Output the (x, y) coordinate of the center of the cell containing the given text.  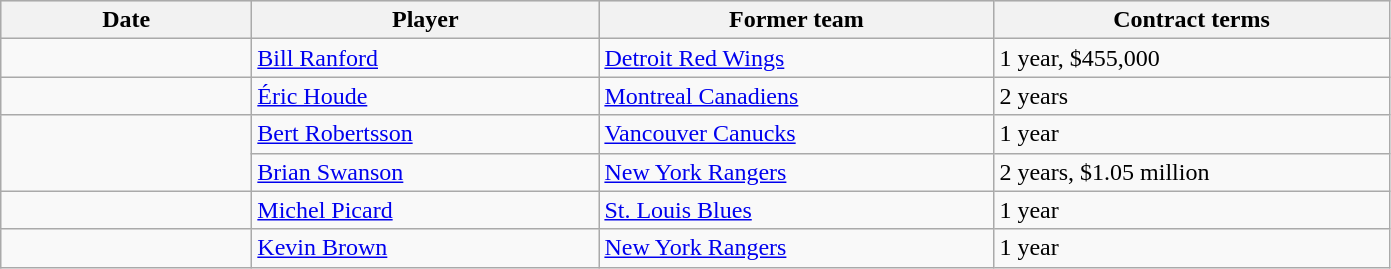
St. Louis Blues (796, 210)
Michel Picard (426, 210)
Éric Houde (426, 96)
2 years, $1.05 million (1192, 172)
Date (126, 20)
1 year, $455,000 (1192, 58)
Brian Swanson (426, 172)
Bert Robertsson (426, 134)
Montreal Canadiens (796, 96)
2 years (1192, 96)
Contract terms (1192, 20)
Detroit Red Wings (796, 58)
Bill Ranford (426, 58)
Vancouver Canucks (796, 134)
Player (426, 20)
Former team (796, 20)
Kevin Brown (426, 248)
